Extract the [X, Y] coordinate from the center of the cell holding the provided text.  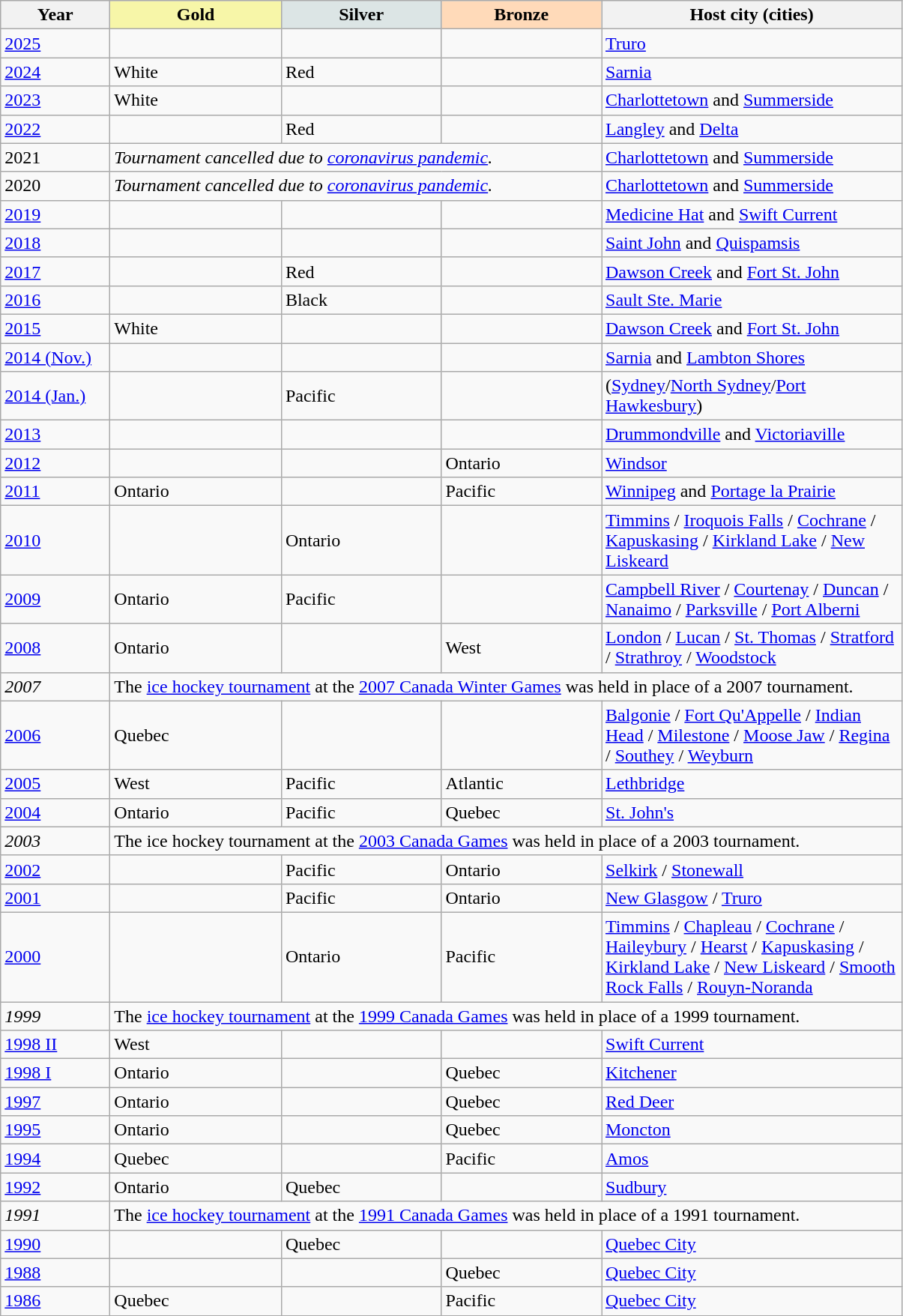
The ice hockey tournament at the 1999 Canada Games was held in place of a 1999 tournament. [507, 1015]
2005 [55, 784]
The ice hockey tournament at the 2007 Canada Winter Games was held in place of a 2007 tournament. [507, 686]
1991 [55, 1216]
1995 [55, 1130]
1999 [55, 1015]
2020 [55, 186]
Black [361, 300]
2013 [55, 435]
The ice hockey tournament at the 2003 Canada Games was held in place of a 2003 tournament. [507, 841]
Lethbridge [751, 784]
Sault Ste. Marie [751, 300]
Year [55, 15]
2000 [55, 956]
The ice hockey tournament at the 1991 Canada Games was held in place of a 1991 tournament. [507, 1216]
2002 [55, 869]
2022 [55, 129]
Sarnia and Lambton Shores [751, 357]
Moncton [751, 1130]
2016 [55, 300]
2011 [55, 492]
2012 [55, 463]
Saint John and Quispamsis [751, 243]
Bronze [522, 15]
1988 [55, 1273]
2021 [55, 157]
New Glasgow / Truro [751, 898]
London / Lucan / St. Thomas / Stratford / Strathroy / Woodstock [751, 648]
2008 [55, 648]
Sarnia [751, 72]
2018 [55, 243]
(Sydney/North Sydney/Port Hawkesbury) [751, 396]
Truro [751, 43]
1997 [55, 1102]
2014 (Nov.) [55, 357]
2004 [55, 812]
2003 [55, 841]
2019 [55, 214]
St. John's [751, 812]
Langley and Delta [751, 129]
Medicine Hat and Swift Current [751, 214]
1992 [55, 1187]
Campbell River / Courtenay / Duncan / Nanaimo / Parksville / Port Alberni [751, 600]
2015 [55, 328]
Timmins / Iroquois Falls / Cochrane / Kapuskasing / Kirkland Lake / New Liskeard [751, 540]
Timmins / Chapleau / Cochrane / Haileybury / Hearst / Kapuskasing / Kirkland Lake / New Liskeard / Smooth Rock Falls / Rouyn-Noranda [751, 956]
2001 [55, 898]
2007 [55, 686]
2025 [55, 43]
2014 (Jan.) [55, 396]
Windsor [751, 463]
2017 [55, 271]
2009 [55, 600]
Drummondville and Victoriaville [751, 435]
2023 [55, 100]
Atlantic [522, 784]
1998 I [55, 1073]
1986 [55, 1301]
Winnipeg and Portage la Prairie [751, 492]
1998 II [55, 1045]
2006 [55, 735]
Sudbury [751, 1187]
Amos [751, 1159]
Gold [196, 15]
Host city (cities) [751, 15]
1990 [55, 1244]
1994 [55, 1159]
Selkirk / Stonewall [751, 869]
Silver [361, 15]
2024 [55, 72]
Kitchener [751, 1073]
2010 [55, 540]
Balgonie / Fort Qu'Appelle / Indian Head / Milestone / Moose Jaw / Regina / Southey / Weyburn [751, 735]
Swift Current [751, 1045]
Red Deer [751, 1102]
